Determine the (X, Y) coordinate at the center of the cell enclosing the given text.  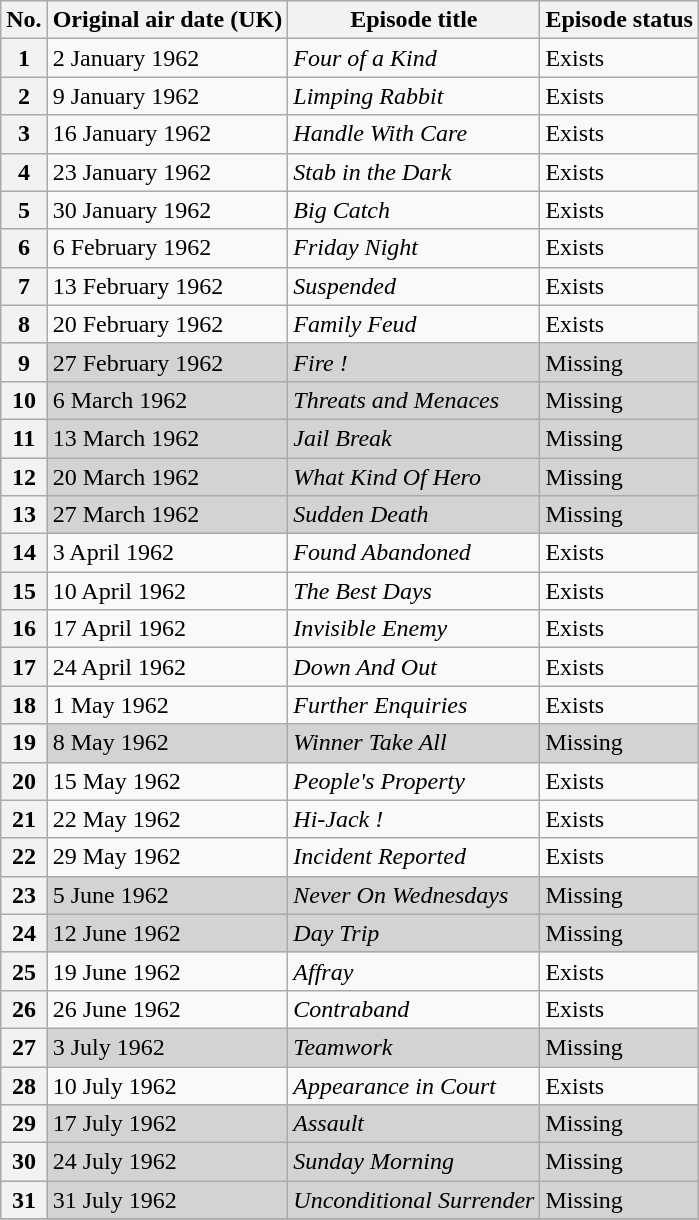
8 May 1962 (168, 743)
Down And Out (414, 667)
What Kind Of Hero (414, 477)
30 (24, 1162)
24 (24, 933)
Limping Rabbit (414, 96)
Contraband (414, 1009)
26 June 1962 (168, 1009)
Affray (414, 971)
3 April 1962 (168, 553)
13 (24, 515)
10 July 1962 (168, 1085)
23 (24, 895)
15 (24, 591)
No. (24, 20)
Stab in the Dark (414, 172)
Winner Take All (414, 743)
30 January 1962 (168, 210)
Appearance in Court (414, 1085)
3 (24, 134)
Sunday Morning (414, 1162)
29 May 1962 (168, 857)
Sudden Death (414, 515)
Day Trip (414, 933)
22 May 1962 (168, 819)
7 (24, 286)
Original air date (UK) (168, 20)
11 (24, 438)
16 (24, 629)
Assault (414, 1124)
12 (24, 477)
16 January 1962 (168, 134)
4 (24, 172)
17 April 1962 (168, 629)
3 July 1962 (168, 1047)
8 (24, 324)
21 (24, 819)
24 July 1962 (168, 1162)
Episode title (414, 20)
25 (24, 971)
The Best Days (414, 591)
Further Enquiries (414, 705)
9 (24, 362)
23 January 1962 (168, 172)
Episode status (619, 20)
Incident Reported (414, 857)
20 (24, 781)
10 (24, 400)
27 February 1962 (168, 362)
19 (24, 743)
6 March 1962 (168, 400)
31 July 1962 (168, 1200)
17 July 1962 (168, 1124)
Big Catch (414, 210)
10 April 1962 (168, 591)
29 (24, 1124)
5 June 1962 (168, 895)
18 (24, 705)
Fire ! (414, 362)
9 January 1962 (168, 96)
5 (24, 210)
Never On Wednesdays (414, 895)
28 (24, 1085)
20 March 1962 (168, 477)
Family Feud (414, 324)
Teamwork (414, 1047)
15 May 1962 (168, 781)
14 (24, 553)
Four of a Kind (414, 58)
12 June 1962 (168, 933)
Jail Break (414, 438)
27 March 1962 (168, 515)
2 (24, 96)
22 (24, 857)
Threats and Menaces (414, 400)
Invisible Enemy (414, 629)
17 (24, 667)
26 (24, 1009)
1 May 1962 (168, 705)
6 (24, 248)
6 February 1962 (168, 248)
19 June 1962 (168, 971)
People's Property (414, 781)
1 (24, 58)
24 April 1962 (168, 667)
Friday Night (414, 248)
13 March 1962 (168, 438)
Handle With Care (414, 134)
20 February 1962 (168, 324)
Suspended (414, 286)
Unconditional Surrender (414, 1200)
13 February 1962 (168, 286)
Found Abandoned (414, 553)
2 January 1962 (168, 58)
31 (24, 1200)
27 (24, 1047)
Hi-Jack ! (414, 819)
